Output the (X, Y) coordinate of the center of the cell containing the given text.  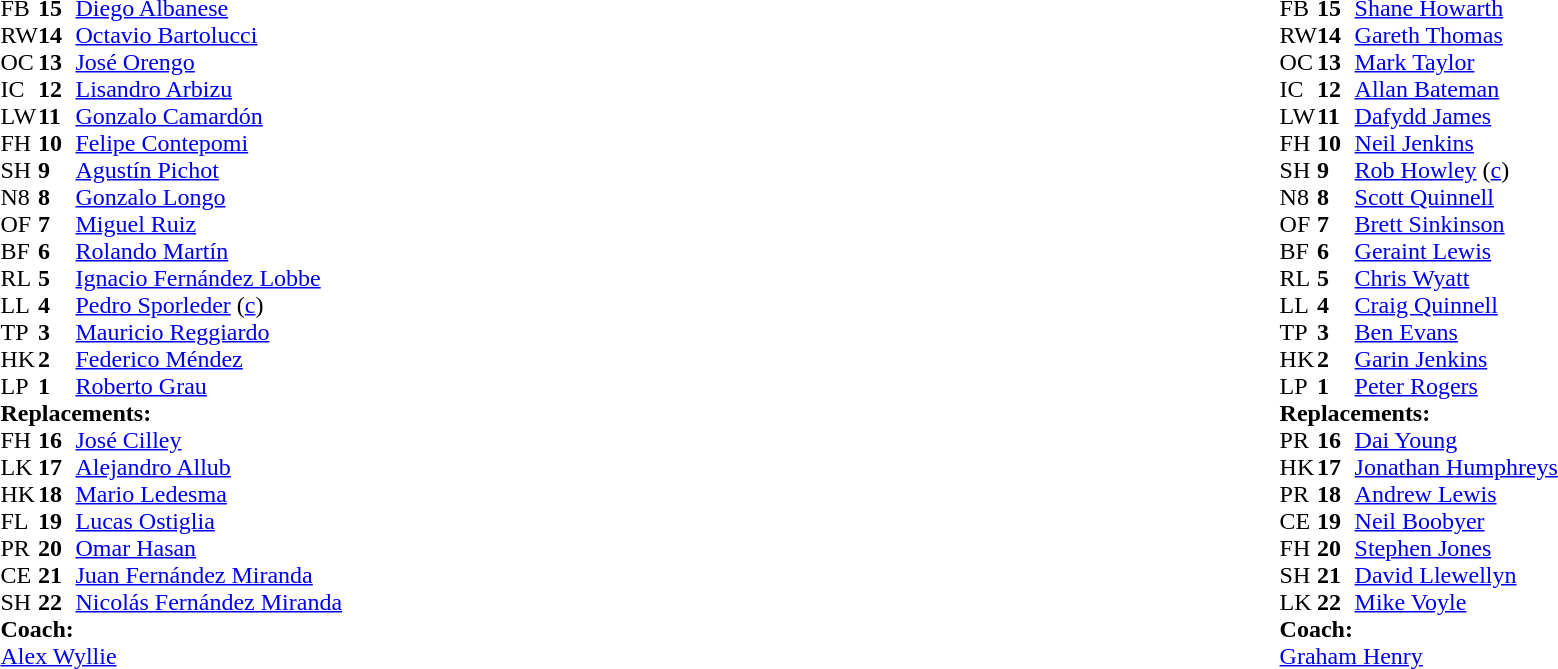
Stephen Jones (1456, 548)
Miguel Ruiz (210, 224)
Felipe Contepomi (210, 144)
Lisandro Arbizu (210, 90)
José Orengo (210, 62)
Alejandro Allub (210, 468)
Neil Jenkins (1456, 144)
Jonathan Humphreys (1456, 468)
Graham Henry (1419, 656)
Nicolás Fernández Miranda (210, 602)
Federico Méndez (210, 360)
Rolando Martín (210, 252)
Pedro Sporleder (c) (210, 306)
Octavio Bartolucci (210, 36)
Gonzalo Camardón (210, 116)
Mario Ledesma (210, 494)
Ben Evans (1456, 332)
Andrew Lewis (1456, 494)
Geraint Lewis (1456, 252)
Mike Voyle (1456, 602)
Juan Fernández Miranda (210, 576)
Dai Young (1456, 440)
Allan Bateman (1456, 90)
Dafydd James (1456, 116)
David Llewellyn (1456, 576)
Agustín Pichot (210, 170)
Scott Quinnell (1456, 198)
Roberto Grau (210, 386)
Alex Wyllie (171, 656)
Brett Sinkinson (1456, 224)
Craig Quinnell (1456, 306)
Peter Rogers (1456, 386)
Lucas Ostiglia (210, 522)
Garin Jenkins (1456, 360)
Omar Hasan (210, 548)
Neil Boobyer (1456, 522)
Mauricio Reggiardo (210, 332)
Ignacio Fernández Lobbe (210, 278)
Gonzalo Longo (210, 198)
José Cilley (210, 440)
Gareth Thomas (1456, 36)
Chris Wyatt (1456, 278)
FL (19, 522)
Mark Taylor (1456, 62)
Rob Howley (c) (1456, 170)
